Determine the (X, Y) coordinate at the center of the cell enclosing the given text.  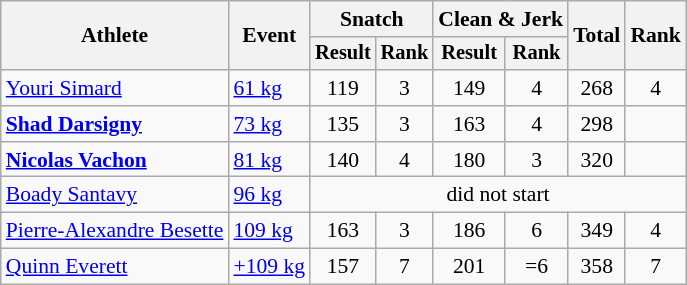
140 (343, 160)
320 (596, 160)
Nicolas Vachon (115, 160)
149 (469, 88)
Event (269, 36)
73 kg (269, 124)
Snatch (372, 19)
did not start (498, 195)
180 (469, 160)
Clean & Jerk (500, 19)
201 (469, 267)
268 (596, 88)
298 (596, 124)
Youri Simard (115, 88)
+109 kg (269, 267)
157 (343, 267)
6 (536, 231)
Pierre-Alexandre Besette (115, 231)
Quinn Everett (115, 267)
186 (469, 231)
Boady Santavy (115, 195)
109 kg (269, 231)
Athlete (115, 36)
96 kg (269, 195)
135 (343, 124)
358 (596, 267)
349 (596, 231)
=6 (536, 267)
81 kg (269, 160)
Shad Darsigny (115, 124)
Total (596, 36)
119 (343, 88)
61 kg (269, 88)
